Pinpoint the cell where the given text exists, returning its [X, Y] midpoint coordinate. 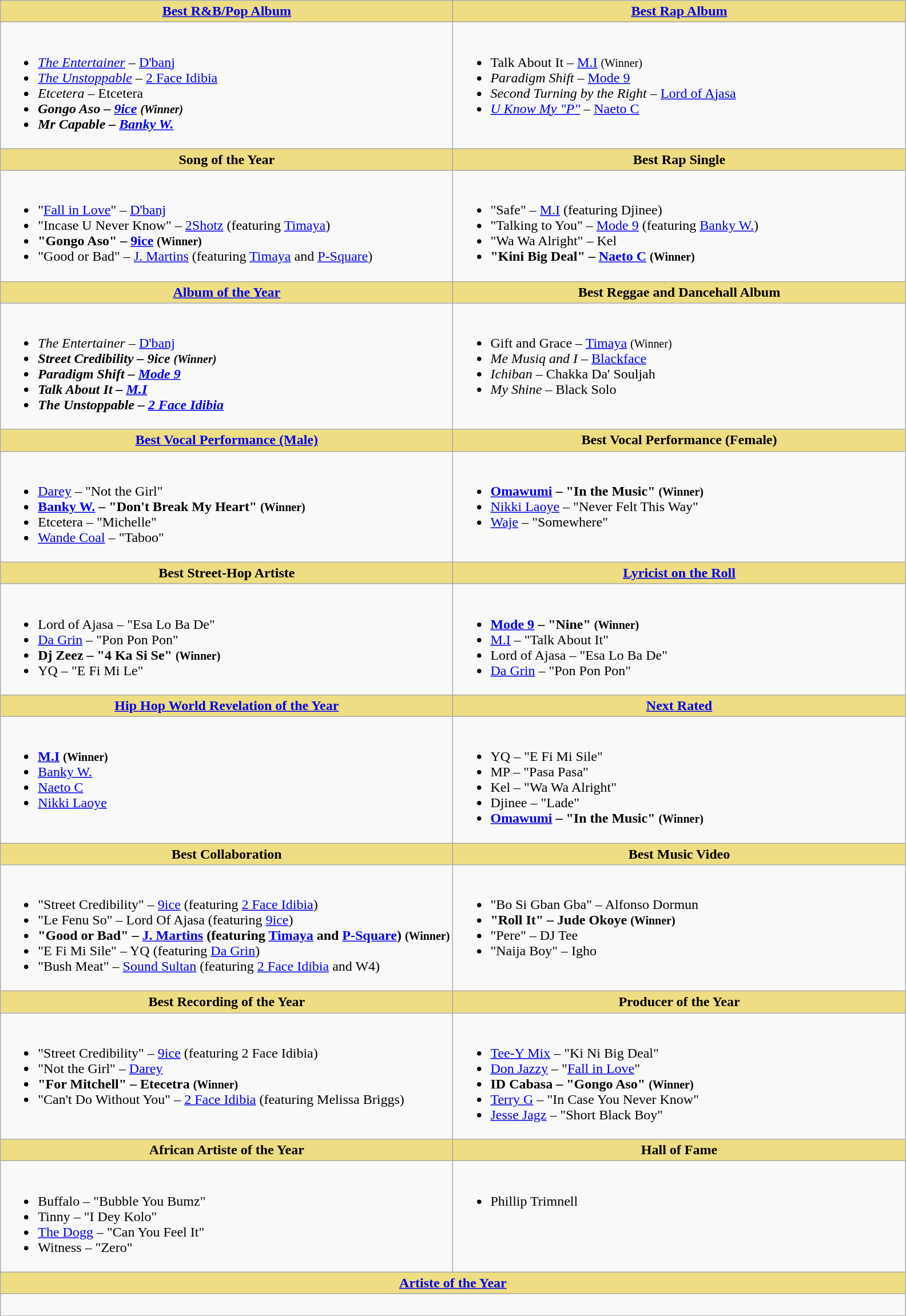
Best Rap Single [679, 159]
Next Rated [679, 705]
Song of the Year [227, 159]
Lord of Ajasa – "Esa Lo Ba De"Da Grin – "Pon Pon Pon"Dj Zeez – "4 Ka Si Se" (Winner)YQ – "E Fi Mi Le" [227, 639]
African Artiste of the Year [227, 1150]
Phillip Trimnell [679, 1217]
Hip Hop World Revelation of the Year [227, 705]
YQ – "E Fi Mi Sile"MP – "Pasa Pasa"Kel – "Wa Wa Alright"Djinee – "Lade"Omawumi – "In the Music" (Winner) [679, 780]
Artiste of the Year [453, 1283]
Darey – "Not the Girl"Banky W. – "Don't Break My Heart" (Winner)Etcetera – "Michelle"Wande Coal – "Taboo" [227, 507]
Producer of the Year [679, 1002]
M.I (Winner)Banky W.Naeto CNikki Laoye [227, 780]
Best Recording of the Year [227, 1002]
The Entertainer – D'banjThe Unstoppable – 2 Face IdibiaEtcetera – EtceteraGongo Aso – 9ice (Winner)Mr Capable – Banky W. [227, 86]
Best Vocal Performance (Male) [227, 440]
Best Music Video [679, 854]
Best Street-Hop Artiste [227, 573]
Best Vocal Performance (Female) [679, 440]
Mode 9 – "Nine" (Winner)M.I – "Talk About It"Lord of Ajasa – "Esa Lo Ba De"Da Grin – "Pon Pon Pon" [679, 639]
The Entertainer – D'banjStreet Credibility – 9ice (Winner)Paradigm Shift – Mode 9Talk About It – M.IThe Unstoppable – 2 Face Idibia [227, 366]
"Bo Si Gban Gba" – Alfonso Dormun"Roll It" – Jude Okoye (Winner)"Pere" – DJ Tee"Naija Boy" – Igho [679, 928]
Best Reggae and Dancehall Album [679, 292]
"Safe" – M.I (featuring Djinee)"Talking to You" – Mode 9 (featuring Banky W.)"Wa Wa Alright" – Kel"Kini Big Deal" – Naeto C (Winner) [679, 226]
Hall of Fame [679, 1150]
Album of the Year [227, 292]
Best Collaboration [227, 854]
Best Rap Album [679, 11]
Omawumi – "In the Music" (Winner)Nikki Laoye – "Never Felt This Way"Waje – "Somewhere" [679, 507]
Talk About It – M.I (Winner)Paradigm Shift – Mode 9Second Turning by the Right – Lord of AjasaU Know My "P" – Naeto C [679, 86]
Gift and Grace – Timaya (Winner)Me Musiq and I – BlackfaceIchiban – Chakka Da' SouljahMy Shine – Black Solo [679, 366]
Buffalo – "Bubble You Bumz"Tinny – "I Dey Kolo" The Dogg – "Can You Feel It"Witness – "Zero" [227, 1217]
Lyricist on the Roll [679, 573]
Best R&B/Pop Album [227, 11]
